Provide the (X, Y) coordinate of the cell's center where the given text is located.  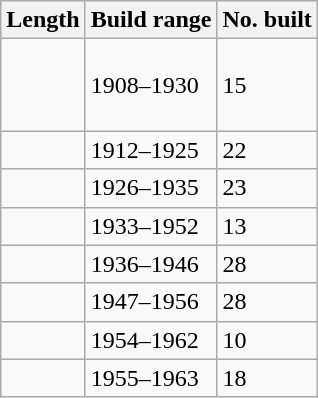
1955–1963 (151, 378)
Length (43, 20)
1933–1952 (151, 226)
13 (267, 226)
1936–1946 (151, 264)
1912–1925 (151, 150)
18 (267, 378)
No. built (267, 20)
10 (267, 340)
1908–1930 (151, 85)
1926–1935 (151, 188)
Build range (151, 20)
1954–1962 (151, 340)
22 (267, 150)
1947–1956 (151, 302)
23 (267, 188)
15 (267, 85)
